Scan for the cell matching the given text and deliver its [X, Y] coordinate at center. 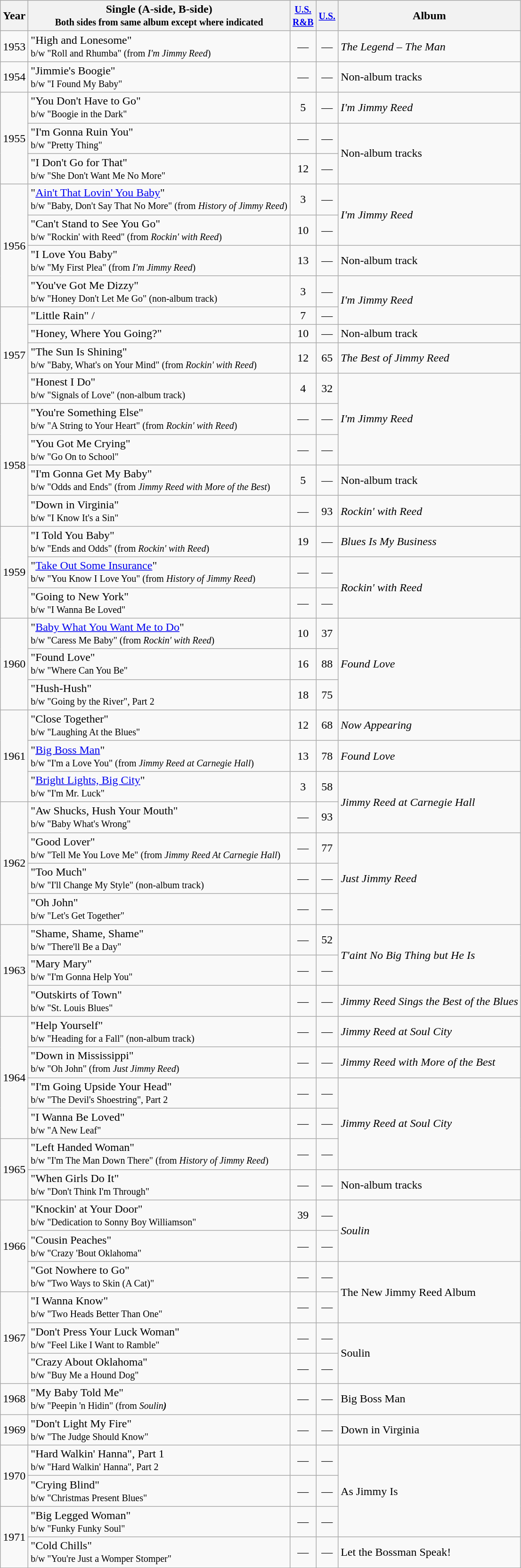
19 [303, 541]
"Baby What You Want Me to Do"b/w "Caress Me Baby" (from Rockin' with Reed) [159, 634]
Jimmy Reed with More of the Best [430, 1062]
58 [327, 786]
"Cold Chills"b/w "You're Just a Womper Stomper" [159, 1552]
"Honey, Where You Going?" [159, 333]
"Crying Blind"b/w "Christmas Present Blues" [159, 1491]
"Down in Mississippi"b/w "Oh John" (from Just Jimmy Reed) [159, 1062]
"I'm Gonna Ruin You"b/w "Pretty Thing" [159, 138]
The Best of Jimmy Reed [430, 358]
"I Wanna Be Loved"b/w "A New Leaf" [159, 1123]
"I'm Going Upside Your Head"b/w "The Devil's Shoestring", Part 2 [159, 1093]
"Down in Virginia"b/w "I Know It's a Sin" [159, 511]
U.S. [327, 16]
1964 [14, 1077]
Just Jimmy Reed [430, 878]
1965 [14, 1169]
"You Got Me Crying"b/w "Go On to School" [159, 450]
16 [303, 664]
1954 [14, 77]
"When Girls Do It"b/w "Don't Think I'm Through" [159, 1184]
"Left Handed Woman"b/w "I'm The Man Down There" (from History of Jimmy Reed) [159, 1154]
"Knockin' at Your Door"b/w "Dedication to Sonny Boy Williamson" [159, 1215]
1956 [14, 245]
The New Jimmy Reed Album [430, 1292]
52 [327, 940]
"Bright Lights, Big City"b/w "I'm Mr. Luck" [159, 786]
1969 [14, 1430]
65 [327, 358]
Jimmy Reed at Carnegie Hall [430, 802]
"The Sun Is Shining"b/w "Baby, What's on Your Mind" (from Rockin' with Reed) [159, 358]
Jimmy Reed Sings the Best of the Blues [430, 1001]
37 [327, 634]
75 [327, 695]
"Crazy About Oklahoma"b/w "Buy Me a Hound Dog" [159, 1369]
"Outskirts of Town"b/w "St. Louis Blues" [159, 1001]
"Close Together"b/w "Laughing At the Blues" [159, 725]
18 [303, 695]
1957 [14, 355]
4 [303, 389]
"Jimmie's Boogie"b/w "I Found My Baby" [159, 77]
"Oh John"b/w "Let's Get Together" [159, 909]
"Mary Mary"b/w "I'm Gonna Help You" [159, 971]
"Honest I Do"b/w "Signals of Love" (non-album track) [159, 389]
"Take Out Some Insurance"b/w "You Know I Love You" (from History of Jimmy Reed) [159, 572]
39 [303, 1215]
1959 [14, 572]
1968 [14, 1399]
T'aint No Big Thing but He Is [430, 955]
1962 [14, 863]
"I Wanna Know"b/w "Two Heads Better Than One" [159, 1307]
"Too Much"b/w "I'll Change My Style" (non-album track) [159, 878]
"High and Lonesome"b/w "Roll and Rhumba" (from I'm Jimmy Reed) [159, 46]
1958 [14, 465]
1963 [14, 971]
U.S.R&B [303, 16]
78 [327, 756]
"I Love You Baby"b/w "My First Plea" (from I'm Jimmy Reed) [159, 261]
1966 [14, 1246]
"I Don't Go for That"b/w "She Don't Want Me No More" [159, 169]
Single (A-side, B-side)Both sides from same album except where indicated [159, 16]
1961 [14, 756]
"Hard Walkin' Hanna", Part 1b/w "Hard Walkin' Hanna", Part 2 [159, 1460]
68 [327, 725]
"You're Something Else"b/w "A String to Your Heart" (from Rockin' with Reed) [159, 419]
"I'm Gonna Get My Baby"b/w "Odds and Ends" (from Jimmy Reed with More of the Best) [159, 480]
7 [303, 315]
The Legend – The Man [430, 46]
"Help Yourself"b/w "Heading for a Fall" (non-album track) [159, 1032]
"Found Love"b/w "Where Can You Be" [159, 664]
"Cousin Peaches"b/w "Crazy 'Bout Oklahoma" [159, 1246]
As Jimmy Is [430, 1491]
"Big Legged Woman"b/w "Funky Funky Soul" [159, 1521]
"Hush-Hush"b/w "Going by the River", Part 2 [159, 695]
"You Don't Have to Go"b/w "Boogie in the Dark" [159, 107]
"Going to New York"b/w "I Wanna Be Loved" [159, 603]
Down in Virginia [430, 1430]
"Don't Press Your Luck Woman"b/w "Feel Like I Want to Ramble" [159, 1338]
Blues Is My Business [430, 541]
"Got Nowhere to Go"b/w "Two Ways to Skin (A Cat)" [159, 1277]
"Shame, Shame, Shame"b/w "There'll Be a Day" [159, 940]
"My Baby Told Me"b/w "Peepin 'n Hidin" (from Soulin) [159, 1399]
Now Appearing [430, 725]
"I Told You Baby"b/w "Ends and Odds" (from Rockin' with Reed) [159, 541]
"Good Lover"b/w "Tell Me You Love Me" (from Jimmy Reed At Carnegie Hall) [159, 847]
1970 [14, 1476]
"Ain't That Lovin' You Baby"b/w "Baby, Don't Say That No More" (from History of Jimmy Reed) [159, 200]
1953 [14, 46]
"You've Got Me Dizzy"b/w "Honey Don't Let Me Go" (non-album track) [159, 291]
32 [327, 389]
"Little Rain" / [159, 315]
77 [327, 847]
"Don't Light My Fire"b/w "The Judge Should Know" [159, 1430]
1967 [14, 1338]
"Aw Shucks, Hush Your Mouth"b/w "Baby What's Wrong" [159, 817]
1960 [14, 664]
88 [327, 664]
Album [430, 16]
"Can't Stand to See You Go"b/w "Rockin' with Reed" (from Rockin' with Reed) [159, 230]
Year [14, 16]
Big Boss Man [430, 1399]
1971 [14, 1537]
Let the Bossman Speak! [430, 1552]
"Big Boss Man"b/w "I'm a Love You" (from Jimmy Reed at Carnegie Hall) [159, 756]
1955 [14, 138]
